Extract the (X, Y) coordinate from the center of the cell holding the provided text.  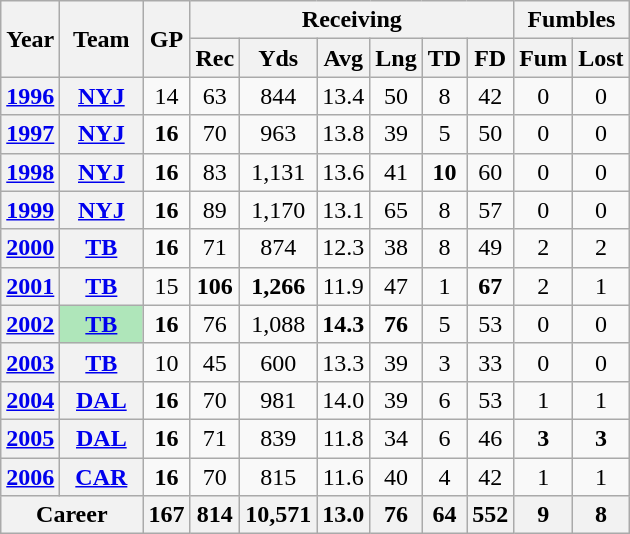
67 (490, 286)
CAR (102, 477)
49 (490, 248)
874 (278, 248)
13.0 (344, 515)
GP (166, 39)
13.8 (344, 134)
10,571 (278, 515)
1999 (30, 210)
981 (278, 400)
1998 (30, 172)
2006 (30, 477)
14.0 (344, 400)
13.1 (344, 210)
Year (30, 39)
Receiving (352, 20)
844 (278, 96)
Avg (344, 58)
1997 (30, 134)
600 (278, 362)
33 (490, 362)
Rec (215, 58)
13.6 (344, 172)
9 (544, 515)
12.3 (344, 248)
Team (102, 39)
14 (166, 96)
64 (444, 515)
FD (490, 58)
15 (166, 286)
47 (396, 286)
963 (278, 134)
46 (490, 438)
45 (215, 362)
TD (444, 58)
815 (278, 477)
1,131 (278, 172)
14.3 (344, 324)
Fum (544, 58)
34 (396, 438)
38 (396, 248)
814 (215, 515)
Lng (396, 58)
106 (215, 286)
1996 (30, 96)
65 (396, 210)
Career (72, 515)
1,170 (278, 210)
60 (490, 172)
13.4 (344, 96)
2000 (30, 248)
2004 (30, 400)
2003 (30, 362)
13.3 (344, 362)
40 (396, 477)
83 (215, 172)
2001 (30, 286)
552 (490, 515)
2005 (30, 438)
1,088 (278, 324)
1,266 (278, 286)
11.8 (344, 438)
2002 (30, 324)
Yds (278, 58)
11.6 (344, 477)
63 (215, 96)
57 (490, 210)
839 (278, 438)
167 (166, 515)
41 (396, 172)
89 (215, 210)
Fumbles (572, 20)
Lost (601, 58)
4 (444, 477)
11.9 (344, 286)
